Return (X, Y) of the center of cell containing provided text 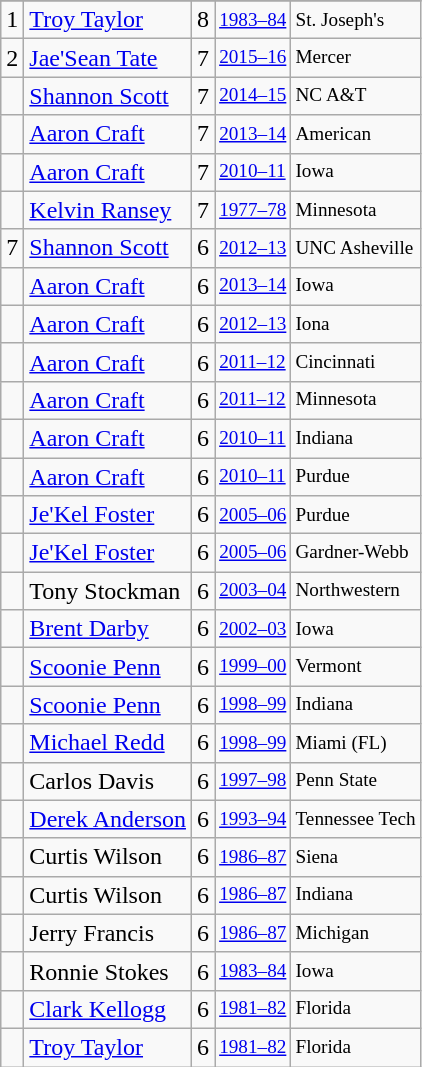
Jerry Francis (108, 933)
Penn State (356, 781)
Tony Stockman (108, 591)
St. Joseph's (356, 20)
Clark Kellogg (108, 1009)
2 (12, 58)
Jae'Sean Tate (108, 58)
1977–78 (253, 210)
Mercer (356, 58)
Michigan (356, 933)
8 (204, 20)
Michael Redd (108, 743)
Gardner-Webb (356, 553)
Northwestern (356, 591)
2014–15 (253, 96)
1997–98 (253, 781)
Derek Anderson (108, 819)
Brent Darby (108, 629)
UNC Asheville (356, 248)
2003–04 (253, 591)
Carlos Davis (108, 781)
Vermont (356, 667)
Tennessee Tech (356, 819)
Siena (356, 857)
Cincinnati (356, 362)
Kelvin Ransey (108, 210)
NC A&T (356, 96)
Miami (FL) (356, 743)
1 (12, 20)
American (356, 134)
1999–00 (253, 667)
Ronnie Stokes (108, 971)
2015–16 (253, 58)
Iona (356, 324)
1993–94 (253, 819)
2002–03 (253, 629)
